From the cell containing the given text, extract its center point as [X, Y] coordinate. 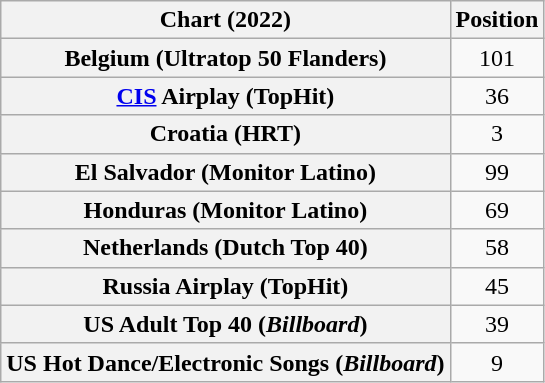
3 [497, 134]
39 [497, 324]
CIS Airplay (TopHit) [226, 96]
58 [497, 248]
9 [497, 362]
99 [497, 172]
69 [497, 210]
Chart (2022) [226, 20]
Position [497, 20]
36 [497, 96]
El Salvador (Monitor Latino) [226, 172]
US Hot Dance/Electronic Songs (Billboard) [226, 362]
US Adult Top 40 (Billboard) [226, 324]
Honduras (Monitor Latino) [226, 210]
101 [497, 58]
45 [497, 286]
Belgium (Ultratop 50 Flanders) [226, 58]
Netherlands (Dutch Top 40) [226, 248]
Croatia (HRT) [226, 134]
Russia Airplay (TopHit) [226, 286]
